Capture the cell that displays the provided text and extract its (x, y) central coordinate. 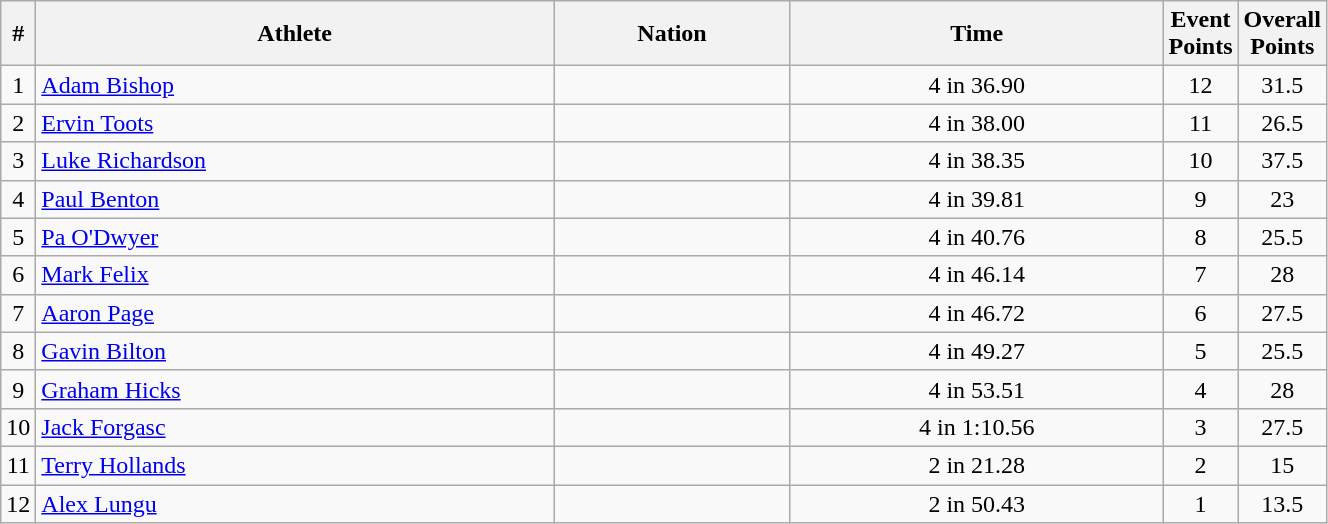
Adam Bishop (295, 85)
Graham Hicks (295, 389)
23 (1282, 199)
Aaron Page (295, 313)
2 in 21.28 (976, 465)
13.5 (1282, 503)
4 in 39.81 (976, 199)
4 in 36.90 (976, 85)
Gavin Bilton (295, 351)
Luke Richardson (295, 161)
15 (1282, 465)
2 in 50.43 (976, 503)
31.5 (1282, 85)
Overall Points (1282, 34)
4 in 1:10.56 (976, 427)
4 in 46.14 (976, 275)
Pa O'Dwyer (295, 237)
# (18, 34)
Event Points (1200, 34)
4 in 38.00 (976, 123)
4 in 38.35 (976, 161)
Athlete (295, 34)
Alex Lungu (295, 503)
37.5 (1282, 161)
4 in 53.51 (976, 389)
Nation (672, 34)
26.5 (1282, 123)
4 in 46.72 (976, 313)
4 in 40.76 (976, 237)
Mark Felix (295, 275)
Terry Hollands (295, 465)
4 in 49.27 (976, 351)
Time (976, 34)
Ervin Toots (295, 123)
Paul Benton (295, 199)
Jack Forgasc (295, 427)
